Pinpoint the cell where the given text exists, returning its [X, Y] midpoint coordinate. 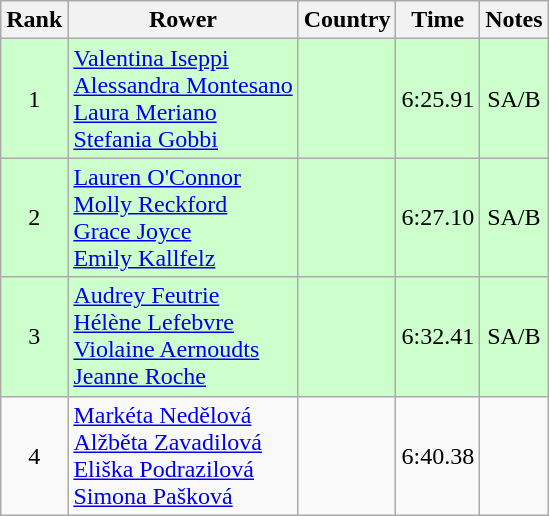
4 [34, 456]
Time [438, 20]
Audrey FeutrieHélène LefebvreViolaine AernoudtsJeanne Roche [183, 336]
6:25.91 [438, 98]
6:40.38 [438, 456]
Lauren O'ConnorMolly ReckfordGrace JoyceEmily Kallfelz [183, 218]
6:27.10 [438, 218]
Markéta NedělováAlžběta ZavadilováEliška Podrazilová Simona Pašková [183, 456]
Rower [183, 20]
Rank [34, 20]
Country [347, 20]
2 [34, 218]
6:32.41 [438, 336]
Notes [514, 20]
Valentina IseppiAlessandra MontesanoLaura MerianoStefania Gobbi [183, 98]
1 [34, 98]
3 [34, 336]
